Identify which cell holds the provided text, then report its [x, y] central coordinate. 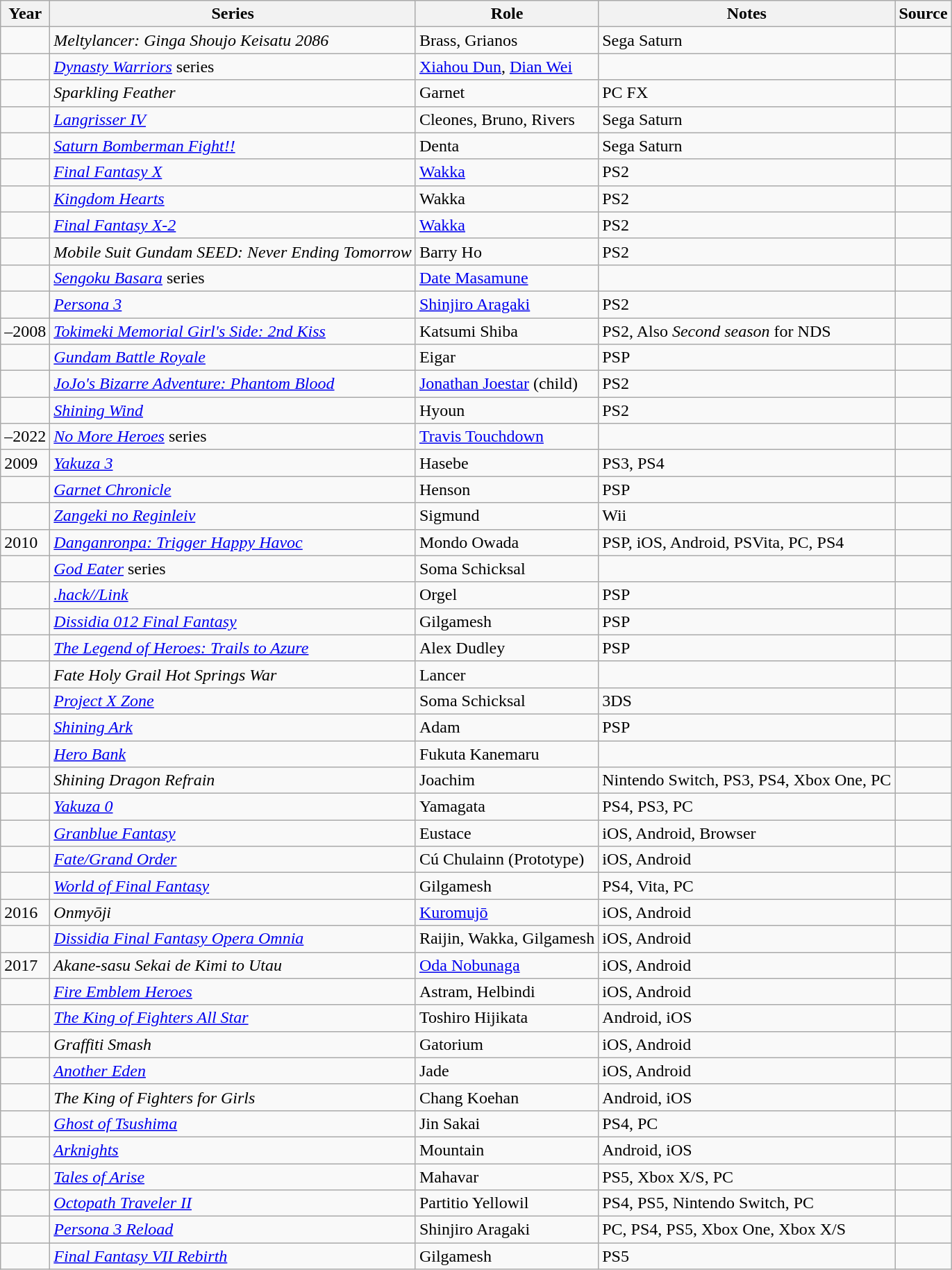
Dissidia 012 Final Fantasy [233, 621]
Series [233, 14]
Yamagata [507, 807]
Raijin, Wakka, Gilgamesh [507, 939]
Tokimeki Memorial Girl's Side: 2nd Kiss [233, 331]
Xiahou Dun, Dian Wei [507, 67]
Project X Zone [233, 701]
Onmyōji [233, 912]
Role [507, 14]
3DS [747, 701]
Shining Ark [233, 727]
Meltylancer: Ginga Shoujo Keisatu 2086 [233, 40]
Fate Holy Grail Hot Springs War [233, 674]
Date Masamune [507, 278]
Wii [747, 516]
Chang Koehan [507, 1097]
Final Fantasy VII Rebirth [233, 1256]
Source [924, 14]
Kingdom Hearts [233, 199]
Sigmund [507, 516]
Year [25, 14]
PC FX [747, 93]
Sengoku Basara series [233, 278]
Garnet [507, 93]
Joachim [507, 780]
Fate/Grand Order [233, 860]
PS4, PS5, Nintendo Switch, PC [747, 1203]
PS4, Vita, PC [747, 886]
Lancer [507, 674]
Shining Wind [233, 410]
Arknights [233, 1150]
The King of Fighters for Girls [233, 1097]
Saturn Bomberman Fight!! [233, 146]
Gatorium [507, 1044]
PSP, iOS, Android, PSVita, PC, PS4 [747, 542]
PS3, PS4 [747, 463]
No More Heroes series [233, 437]
.hack//Link [233, 595]
PS5 [747, 1256]
Zangeki no Reginleiv [233, 516]
Dissidia Final Fantasy Opera Omnia [233, 939]
Persona 3 [233, 304]
Mondo Owada [507, 542]
Akane-sasu Sekai de Kimi to Utau [233, 965]
Barry Ho [507, 251]
Tales of Arise [233, 1177]
iOS, Android, Browser [747, 833]
PS4, PS3, PC [747, 807]
Katsumi Shiba [507, 331]
Astram, Helbindi [507, 992]
Fire Emblem Heroes [233, 992]
Cú Chulainn (Prototype) [507, 860]
Dynasty Warriors series [233, 67]
Notes [747, 14]
Toshiro Hijikata [507, 1018]
Mobile Suit Gundam SEED: Never Ending Tomorrow [233, 251]
Shining Dragon Refrain [233, 780]
Mountain [507, 1150]
Yakuza 3 [233, 463]
Fukuta Kanemaru [507, 753]
Eustace [507, 833]
God Eater series [233, 569]
Granblue Fantasy [233, 833]
The King of Fighters All Star [233, 1018]
2009 [25, 463]
2010 [25, 542]
Eigar [507, 358]
2017 [25, 965]
Yakuza 0 [233, 807]
Hyoun [507, 410]
Another Eden [233, 1071]
PS2, Also Second season for NDS [747, 331]
World of Final Fantasy [233, 886]
JoJo's Bizarre Adventure: Phantom Blood [233, 384]
Kuromujō [507, 912]
Langrisser IV [233, 119]
Cleones, Bruno, Rivers [507, 119]
Jonathan Joestar (child) [507, 384]
Mahavar [507, 1177]
Octopath Traveler II [233, 1203]
PS5, Xbox X/S, PC [747, 1177]
Persona 3 Reload [233, 1230]
Hasebe [507, 463]
Nintendo Switch, PS3, PS4, Xbox One, PC [747, 780]
Danganronpa: Trigger Happy Havoc [233, 542]
Hero Bank [233, 753]
Graffiti Smash [233, 1044]
Ghost of Tsushima [233, 1123]
Jade [507, 1071]
Final Fantasy X [233, 172]
–2022 [25, 437]
Sparkling Feather [233, 93]
Jin Sakai [507, 1123]
Travis Touchdown [507, 437]
Adam [507, 727]
PC, PS4, PS5, Xbox One, Xbox X/S [747, 1230]
Alex Dudley [507, 648]
The Legend of Heroes: Trails to Azure [233, 648]
Garnet Chronicle [233, 490]
Partitio Yellowil [507, 1203]
Henson [507, 490]
–2008 [25, 331]
2016 [25, 912]
Denta [507, 146]
Oda Nobunaga [507, 965]
Orgel [507, 595]
Final Fantasy X-2 [233, 225]
Brass, Grianos [507, 40]
PS4, PC [747, 1123]
Gundam Battle Royale [233, 358]
